Locate the cell with the specified text and output its (x, y) center coordinate. 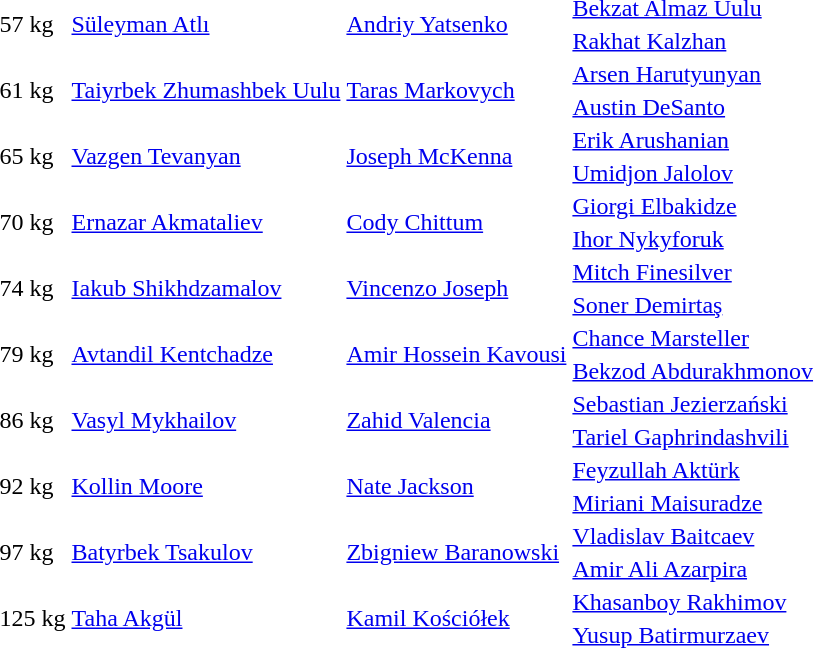
Iakub Shikhdzamalov (206, 288)
Avtandil Kentchadze (206, 354)
Kollin Moore (206, 486)
Zbigniew Baranowski (456, 552)
Zahid Valencia (456, 420)
Joseph McKenna (456, 156)
Vazgen Tevanyan (206, 156)
Cody Chittum (456, 222)
Ernazar Akmataliev (206, 222)
Nate Jackson (456, 486)
Vasyl Mykhailov (206, 420)
Vincenzo Joseph (456, 288)
Taras Markovych (456, 90)
Taiyrbek Zhumashbek Uulu (206, 90)
Batyrbek Tsakulov (206, 552)
Amir Hossein Kavousi (456, 354)
